Pinpoint the cell where the given text exists, returning its [X, Y] midpoint coordinate. 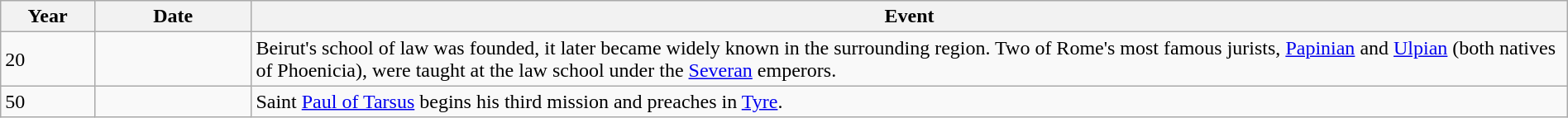
Date [172, 17]
20 [48, 59]
Year [48, 17]
Saint Paul of Tarsus begins his third mission and preaches in Tyre. [910, 101]
50 [48, 101]
Event [910, 17]
